From the cell containing the given text, extract its center point as (x, y) coordinate. 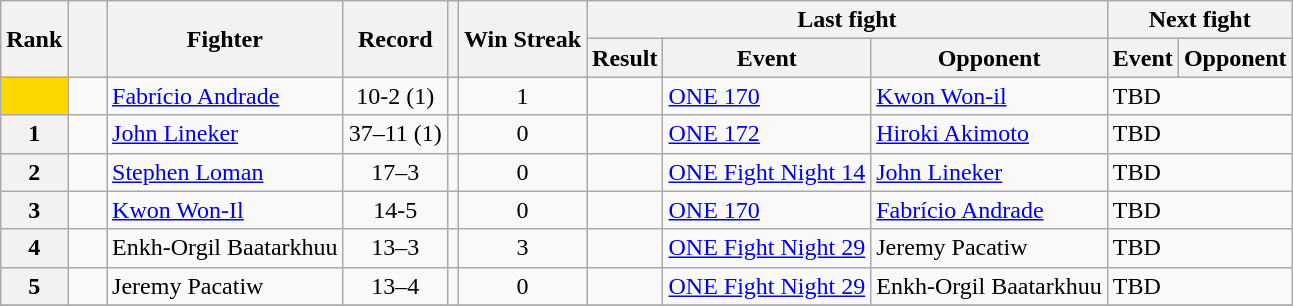
Result (625, 58)
Kwon Won-Il (226, 210)
4 (34, 248)
13–4 (395, 286)
Next fight (1200, 20)
ONE 172 (767, 134)
17–3 (395, 172)
2 (34, 172)
Win Streak (522, 39)
Record (395, 39)
Last fight (848, 20)
37–11 (1) (395, 134)
10-2 (1) (395, 96)
ONE Fight Night 14 (767, 172)
Fighter (226, 39)
14-5 (395, 210)
13–3 (395, 248)
Rank (34, 39)
Stephen Loman (226, 172)
5 (34, 286)
Kwon Won-il (990, 96)
Hiroki Akimoto (990, 134)
